Identify which cell holds the provided text, then report its [x, y] central coordinate. 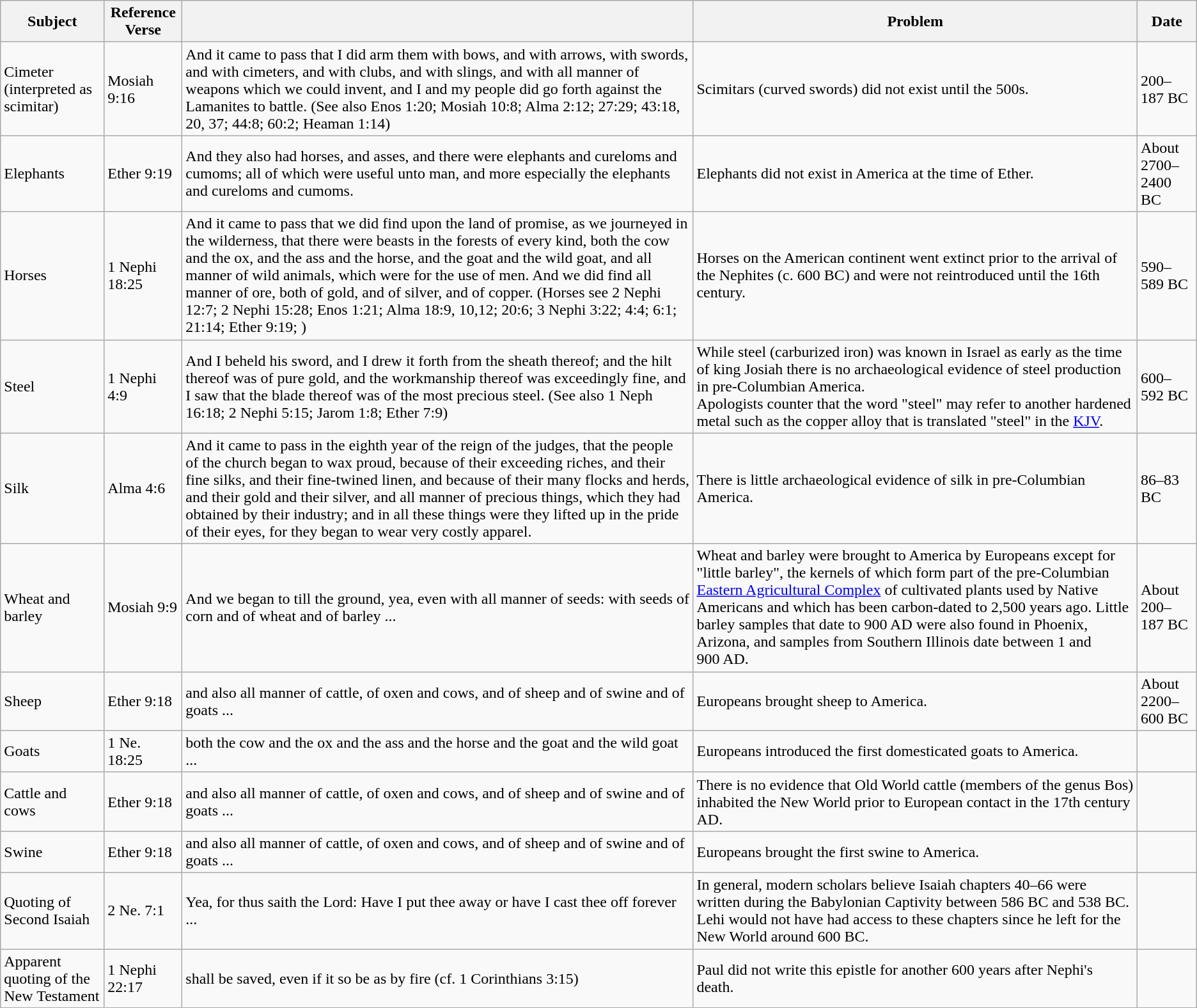
Sheep [52, 701]
Mosiah 9:9 [143, 608]
1 Ne. 18:25 [143, 751]
Silk [52, 489]
Yea, for thus saith the Lord: Have I put thee away or have I cast thee off forever ... [437, 911]
200–187 BC [1166, 89]
Date [1166, 22]
shall be saved, even if it so be as by fire (cf. 1 Corinthians 3:15) [437, 979]
Apparent quoting of the New Testament [52, 979]
There is no evidence that Old World cattle (members of the genus Bos) inhabited the New World prior to European contact in the 17th century AD. [915, 801]
Europeans brought sheep to America. [915, 701]
Ether 9:19 [143, 174]
Horses on the American continent went extinct prior to the arrival of the Nephites (c. 600 BC) and were not reintroduced until the 16th century. [915, 276]
About 2200–600 BC [1166, 701]
And we began to till the ground, yea, even with all manner of seeds: with seeds of corn and of wheat and of barley ... [437, 608]
86–83 BC [1166, 489]
600–592 BC [1166, 386]
Subject [52, 22]
both the cow and the ox and the ass and the horse and the goat and the wild goat ... [437, 751]
Scimitars (curved swords) did not exist until the 500s. [915, 89]
1 Nephi 22:17 [143, 979]
Steel [52, 386]
Alma 4:6 [143, 489]
Europeans introduced the first domesticated goats to America. [915, 751]
Goats [52, 751]
Quoting of Second Isaiah [52, 911]
Europeans brought the first swine to America. [915, 852]
2 Ne. 7:1 [143, 911]
Reference Verse [143, 22]
Paul did not write this epistle for another 600 years after Nephi's death. [915, 979]
About 200–187 BC [1166, 608]
Problem [915, 22]
Horses [52, 276]
About 2700–2400 BC [1166, 174]
Elephants did not exist in America at the time of Ether. [915, 174]
590–589 BC [1166, 276]
Cattle and cows [52, 801]
Elephants [52, 174]
1 Nephi 4:9 [143, 386]
There is little archaeological evidence of silk in pre-Columbian America. [915, 489]
Wheat and barley [52, 608]
Cimeter (interpreted as scimitar) [52, 89]
Swine [52, 852]
1 Nephi 18:25 [143, 276]
Mosiah 9:16 [143, 89]
